Extract the (X, Y) coordinate from the center of the cell holding the provided text.  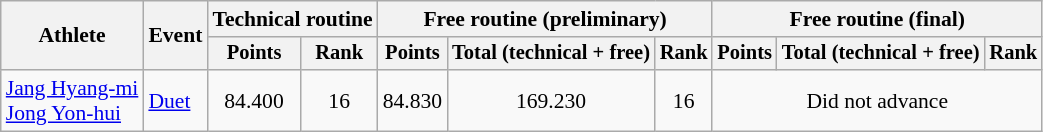
Athlete (72, 36)
Free routine (preliminary) (546, 19)
Free routine (final) (877, 19)
84.830 (412, 100)
Did not advance (877, 100)
Technical routine (292, 19)
169.230 (551, 100)
Duet (175, 100)
Event (175, 36)
84.400 (254, 100)
Jang Hyang-miJong Yon-hui (72, 100)
